Output the (x, y) coordinate of the center of the cell containing the given text.  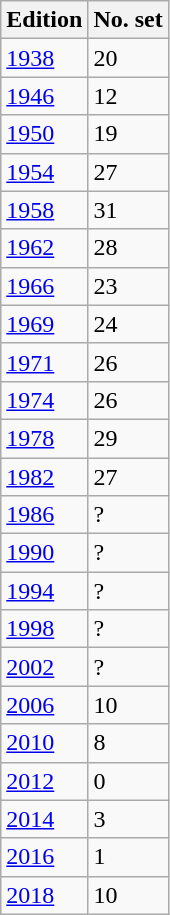
12 (128, 96)
No. set (128, 20)
8 (128, 743)
2018 (44, 895)
1974 (44, 400)
1971 (44, 362)
2006 (44, 705)
2016 (44, 857)
29 (128, 438)
1962 (44, 248)
1998 (44, 629)
1994 (44, 591)
19 (128, 134)
0 (128, 781)
1986 (44, 515)
1946 (44, 96)
2014 (44, 819)
1966 (44, 286)
24 (128, 324)
2012 (44, 781)
Edition (44, 20)
1969 (44, 324)
1958 (44, 210)
2010 (44, 743)
2002 (44, 667)
1950 (44, 134)
20 (128, 58)
23 (128, 286)
1990 (44, 553)
1978 (44, 438)
1 (128, 857)
1954 (44, 172)
1982 (44, 477)
1938 (44, 58)
3 (128, 819)
28 (128, 248)
31 (128, 210)
